Locate the cell with the specified text and output its (X, Y) center coordinate. 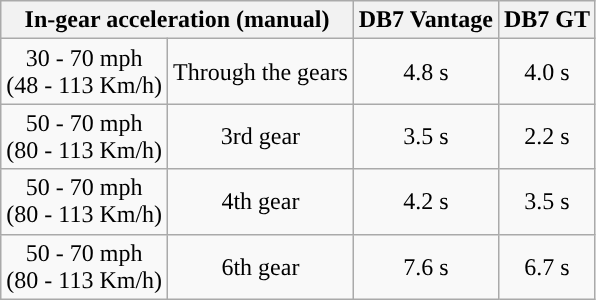
3rd gear (261, 136)
In-gear acceleration (manual) (177, 20)
2.2 s (546, 136)
DB7 GT (546, 20)
4th gear (261, 202)
DB7 Vantage (426, 20)
4.0 s (546, 72)
4.2 s (426, 202)
4.8 s (426, 72)
6.7 s (546, 266)
6th gear (261, 266)
30 - 70 mph(48 - 113 Km/h) (84, 72)
Through the gears (261, 72)
7.6 s (426, 266)
